Determine the (x, y) coordinate at the center of the cell enclosing the given text.  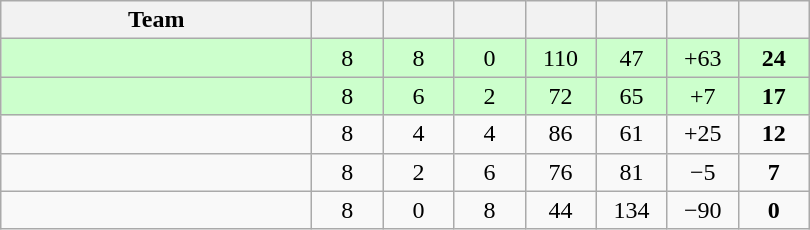
134 (632, 210)
86 (560, 134)
12 (774, 134)
72 (560, 96)
47 (632, 58)
65 (632, 96)
24 (774, 58)
Team (156, 20)
7 (774, 172)
44 (560, 210)
+25 (702, 134)
17 (774, 96)
−90 (702, 210)
61 (632, 134)
76 (560, 172)
−5 (702, 172)
+7 (702, 96)
110 (560, 58)
81 (632, 172)
+63 (702, 58)
